Detect which cell encompasses the target text, then output its [x, y] center coordinate. 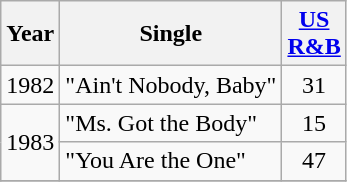
1983 [30, 142]
USR&B [314, 34]
Single [171, 34]
Year [30, 34]
"Ain't Nobody, Baby" [171, 85]
"Ms. Got the Body" [171, 123]
"You Are the One" [171, 161]
1982 [30, 85]
47 [314, 161]
31 [314, 85]
15 [314, 123]
